Provide the (X, Y) coordinate of the cell's center where the given text is located.  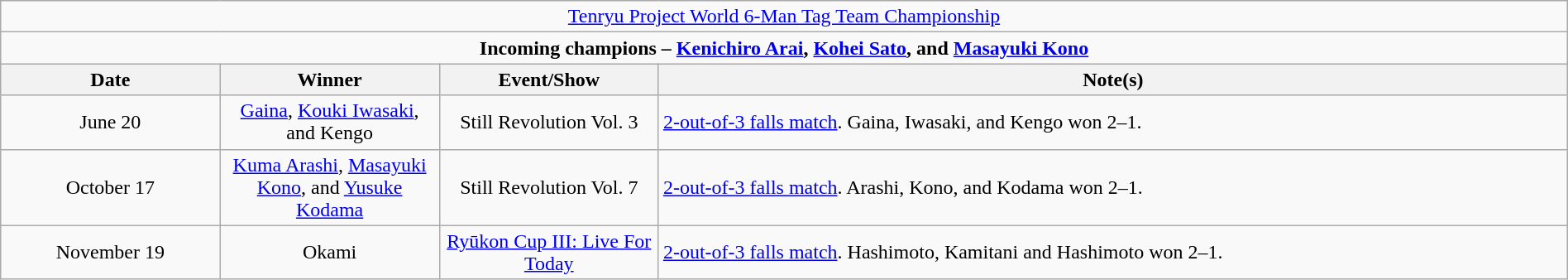
Kuma Arashi, Masayuki Kono, and Yusuke Kodama (329, 187)
Note(s) (1113, 80)
2-out-of-3 falls match. Hashimoto, Kamitani and Hashimoto won 2–1. (1113, 252)
Tenryu Project World 6-Man Tag Team Championship (784, 17)
June 20 (111, 123)
2-out-of-3 falls match. Gaina, Iwasaki, and Kengo won 2–1. (1113, 123)
Okami (329, 252)
Still Revolution Vol. 7 (549, 187)
October 17 (111, 187)
2-out-of-3 falls match. Arashi, Kono, and Kodama won 2–1. (1113, 187)
Winner (329, 80)
November 19 (111, 252)
Event/Show (549, 80)
Incoming champions – Kenichiro Arai, Kohei Sato, and Masayuki Kono (784, 48)
Still Revolution Vol. 3 (549, 123)
Ryūkon Cup III: Live For Today (549, 252)
Date (111, 80)
Gaina, Kouki Iwasaki, and Kengo (329, 123)
